Pinpoint the cell where the given text exists, returning its (X, Y) midpoint coordinate. 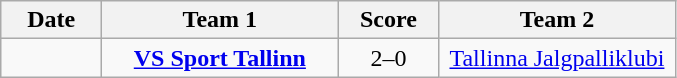
Team 2 (557, 20)
2–0 (388, 58)
VS Sport Tallinn (220, 58)
Score (388, 20)
Date (52, 20)
Team 1 (220, 20)
Tallinna Jalgpalliklubi (557, 58)
